For the text-containing cell, return its midpoint in (X, Y) coordinate format. 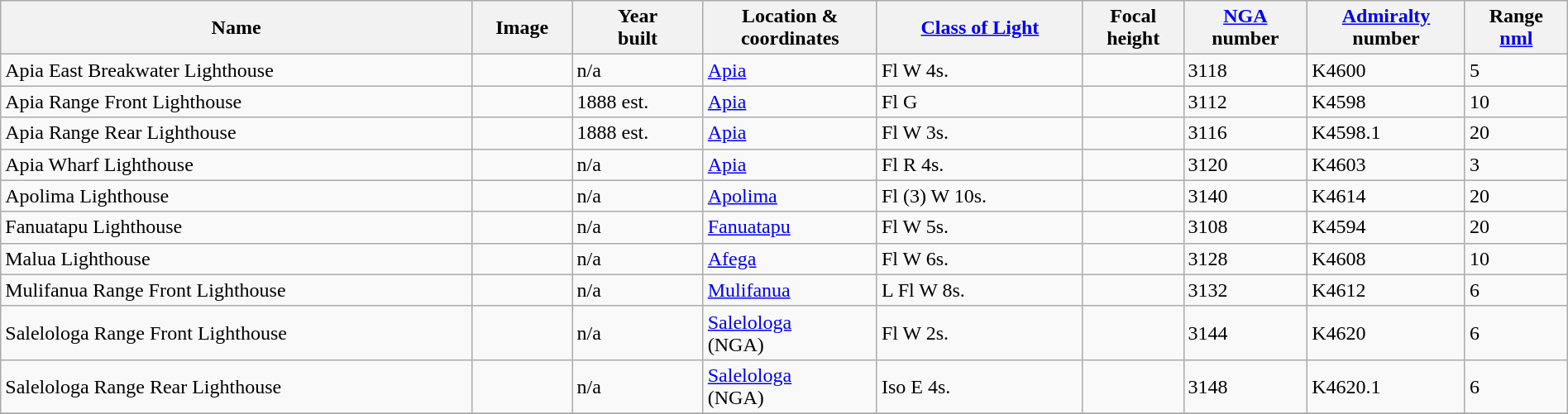
Iso E 4s. (979, 387)
K4612 (1386, 290)
3140 (1245, 196)
3148 (1245, 387)
Admiraltynumber (1386, 28)
Name (237, 28)
K4594 (1386, 227)
Afega (790, 259)
Fanuatapu Lighthouse (237, 227)
Apia Range Front Lighthouse (237, 102)
3 (1516, 164)
K4598 (1386, 102)
Class of Light (979, 28)
Salelologa Range Rear Lighthouse (237, 387)
K4603 (1386, 164)
Apolima (790, 196)
3108 (1245, 227)
Focalheight (1133, 28)
Fanuatapu (790, 227)
K4614 (1386, 196)
NGAnumber (1245, 28)
3144 (1245, 332)
Mulifanua Range Front Lighthouse (237, 290)
Fl W 2s. (979, 332)
Image (522, 28)
Yearbuilt (638, 28)
Rangenml (1516, 28)
K4598.1 (1386, 133)
Apolima Lighthouse (237, 196)
3132 (1245, 290)
K4620.1 (1386, 387)
Location & coordinates (790, 28)
Apia East Breakwater Lighthouse (237, 70)
Fl W 3s. (979, 133)
5 (1516, 70)
Fl W 6s. (979, 259)
Fl R 4s. (979, 164)
K4608 (1386, 259)
3112 (1245, 102)
3128 (1245, 259)
L Fl W 8s. (979, 290)
Fl W 5s. (979, 227)
3120 (1245, 164)
Apia Wharf Lighthouse (237, 164)
3118 (1245, 70)
K4600 (1386, 70)
Fl (3) W 10s. (979, 196)
Mulifanua (790, 290)
K4620 (1386, 332)
Fl W 4s. (979, 70)
Malua Lighthouse (237, 259)
3116 (1245, 133)
Salelologa Range Front Lighthouse (237, 332)
Fl G (979, 102)
Apia Range Rear Lighthouse (237, 133)
